Capture the cell that displays the provided text and extract its (x, y) central coordinate. 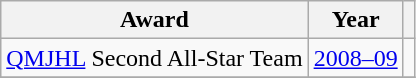
QMJHL Second All-Star Team (154, 58)
2008–09 (356, 58)
Award (154, 20)
Year (356, 20)
